Extract the (x, y) coordinate from the center of the cell holding the provided text.  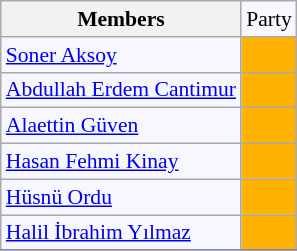
Hüsnü Ordu (121, 197)
Abdullah Erdem Cantimur (121, 90)
Soner Aksoy (121, 55)
Halil İbrahim Yılmaz (121, 233)
Hasan Fehmi Kinay (121, 162)
Alaettin Güven (121, 126)
Members (121, 19)
Party (269, 19)
